For the text-containing cell, return its midpoint in (x, y) coordinate format. 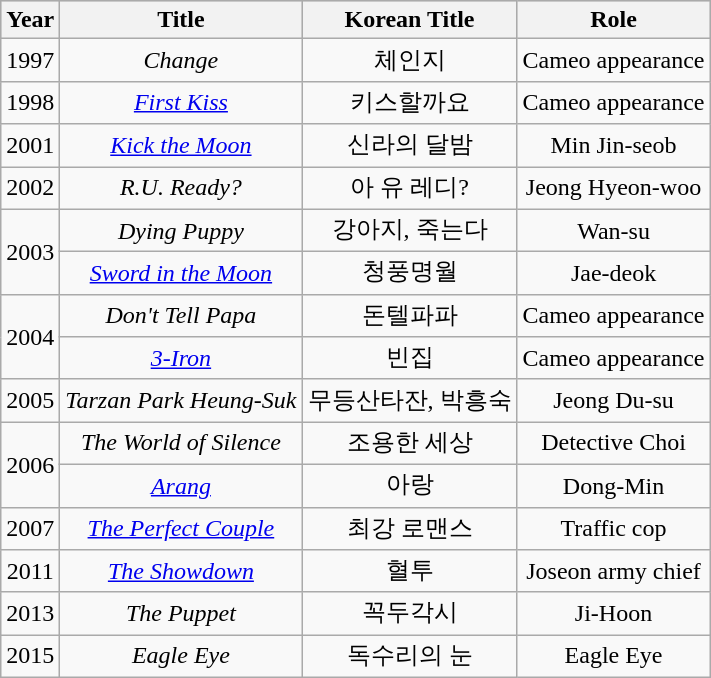
2007 (30, 528)
Korean Title (410, 20)
Year (30, 20)
The Puppet (181, 614)
Sword in the Moon (181, 274)
독수리의 눈 (410, 656)
Dying Puppy (181, 230)
2015 (30, 656)
청풍명월 (410, 274)
Wan-su (614, 230)
3-Iron (181, 358)
Kick the Moon (181, 146)
체인지 (410, 60)
First Kiss (181, 102)
강아지, 죽는다 (410, 230)
Jae-deok (614, 274)
Min Jin-seob (614, 146)
2006 (30, 464)
Don't Tell Papa (181, 316)
2011 (30, 572)
2005 (30, 400)
Dong-Min (614, 486)
Detective Choi (614, 444)
아랑 (410, 486)
Title (181, 20)
1998 (30, 102)
Traffic cop (614, 528)
조용한 세상 (410, 444)
2002 (30, 188)
The World of Silence (181, 444)
2013 (30, 614)
Arang (181, 486)
신라의 달밤 (410, 146)
Joseon army chief (614, 572)
빈집 (410, 358)
Jeong Du‑su (614, 400)
아 유 레디? (410, 188)
The Showdown (181, 572)
Role (614, 20)
혈투 (410, 572)
Ji-Hoon (614, 614)
키스할까요 (410, 102)
2004 (30, 336)
Tarzan Park Heung-Suk (181, 400)
The Perfect Couple (181, 528)
꼭두각시 (410, 614)
Jeong Hyeon-woo (614, 188)
Change (181, 60)
R.U. Ready? (181, 188)
2003 (30, 252)
돈텔파파 (410, 316)
2001 (30, 146)
최강 로맨스 (410, 528)
1997 (30, 60)
무등산타잔, 박흥숙 (410, 400)
